Pinpoint the cell where the given text exists, returning its (x, y) midpoint coordinate. 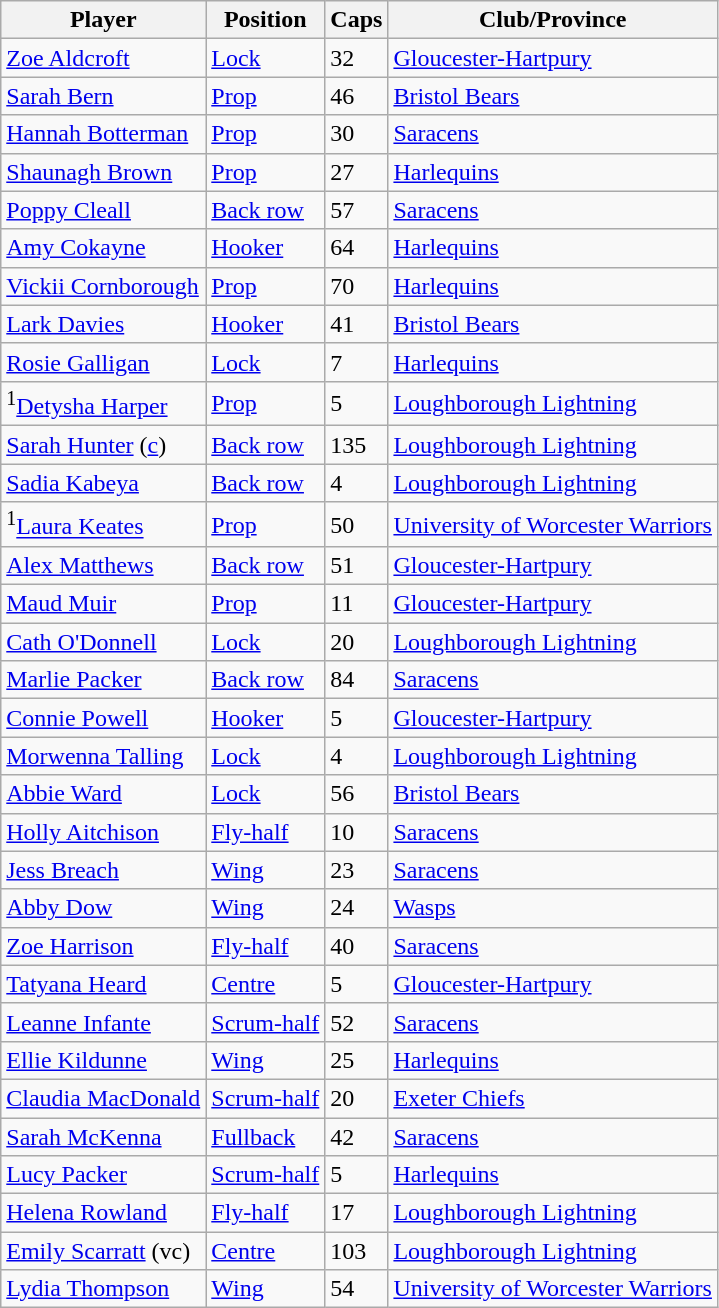
135 (356, 445)
Lydia Thompson (104, 1289)
Sadia Kabeya (104, 483)
Sarah Bern (104, 96)
41 (356, 324)
Fullback (266, 1137)
Rosie Galligan (104, 362)
Morwenna Talling (104, 756)
Holly Aitchison (104, 832)
1Detysha Harper (104, 404)
Maud Muir (104, 604)
Club/Province (553, 20)
56 (356, 794)
Claudia MacDonald (104, 1098)
Caps (356, 20)
Lucy Packer (104, 1175)
Abbie Ward (104, 794)
84 (356, 680)
11 (356, 604)
17 (356, 1213)
Sarah Hunter (c) (104, 445)
64 (356, 248)
Shaunagh Brown (104, 172)
Hannah Botterman (104, 134)
Emily Scarratt (vc) (104, 1251)
70 (356, 286)
Vickii Cornborough (104, 286)
Amy Cokayne (104, 248)
54 (356, 1289)
24 (356, 908)
Cath O'Donnell (104, 642)
Tatyana Heard (104, 984)
32 (356, 58)
Sarah McKenna (104, 1137)
Leanne Infante (104, 1022)
Zoe Harrison (104, 946)
Position (266, 20)
Exeter Chiefs (553, 1098)
Wasps (553, 908)
57 (356, 210)
Marlie Packer (104, 680)
Helena Rowland (104, 1213)
Abby Dow (104, 908)
23 (356, 870)
27 (356, 172)
7 (356, 362)
40 (356, 946)
52 (356, 1022)
30 (356, 134)
51 (356, 566)
25 (356, 1060)
Alex Matthews (104, 566)
Lark Davies (104, 324)
Connie Powell (104, 718)
42 (356, 1137)
103 (356, 1251)
10 (356, 832)
1Laura Keates (104, 524)
46 (356, 96)
Ellie Kildunne (104, 1060)
Zoe Aldcroft (104, 58)
Jess Breach (104, 870)
Poppy Cleall (104, 210)
Player (104, 20)
50 (356, 524)
